For the text-containing cell, return its midpoint in [x, y] coordinate format. 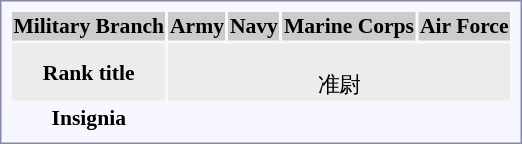
Insignia [88, 118]
Marine Corps [348, 26]
Army [196, 26]
Air Force [465, 26]
Rank title [88, 72]
Military Branch [88, 26]
Navy [254, 26]
准尉 [339, 72]
